Find where the given text appears and provide that cell's center as [X, Y] coordinate. 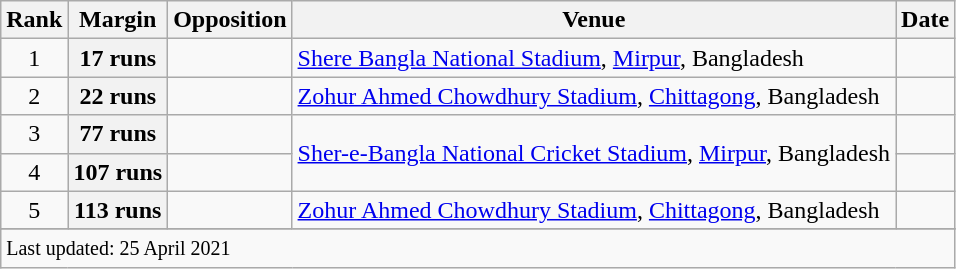
1 [34, 58]
77 runs [118, 134]
113 runs [118, 210]
22 runs [118, 96]
Sher-e-Bangla National Cricket Stadium, Mirpur, Bangladesh [594, 153]
Date [926, 20]
Opposition [230, 20]
4 [34, 172]
2 [34, 96]
Venue [594, 20]
17 runs [118, 58]
5 [34, 210]
107 runs [118, 172]
Shere Bangla National Stadium, Mirpur, Bangladesh [594, 58]
Rank [34, 20]
Margin [118, 20]
3 [34, 134]
Last updated: 25 April 2021 [478, 248]
